Detect which cell encompasses the target text, then output its (X, Y) center coordinate. 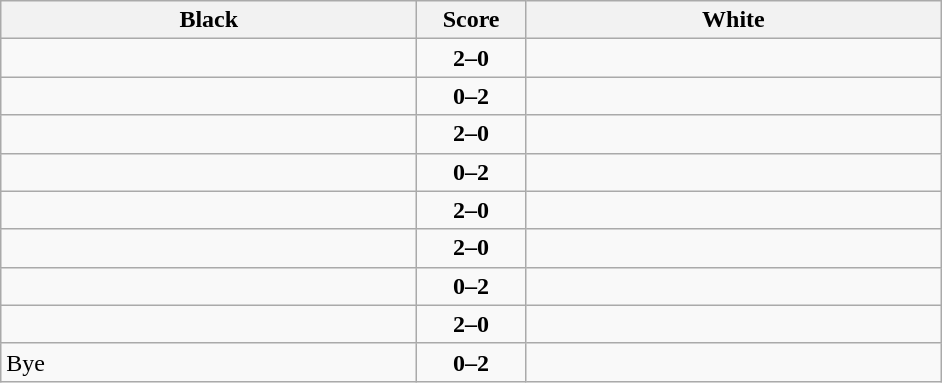
White (733, 20)
Bye (209, 362)
Black (209, 20)
Score (472, 20)
